Determine the (x, y) coordinate at the center of the cell enclosing the given text.  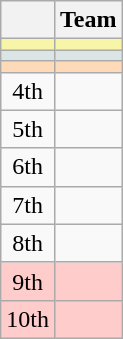
10th (28, 319)
Team (88, 20)
4th (28, 91)
7th (28, 205)
5th (28, 129)
8th (28, 243)
6th (28, 167)
9th (28, 281)
